Return (x, y) of the center of cell containing provided text 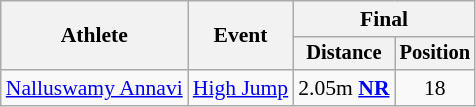
Position (435, 54)
Event (240, 36)
High Jump (240, 88)
18 (435, 88)
Nalluswamy Annavi (94, 88)
Final (384, 19)
2.05m NR (344, 88)
Athlete (94, 36)
Distance (344, 54)
